Output the [X, Y] coordinate of the center of the cell containing the given text.  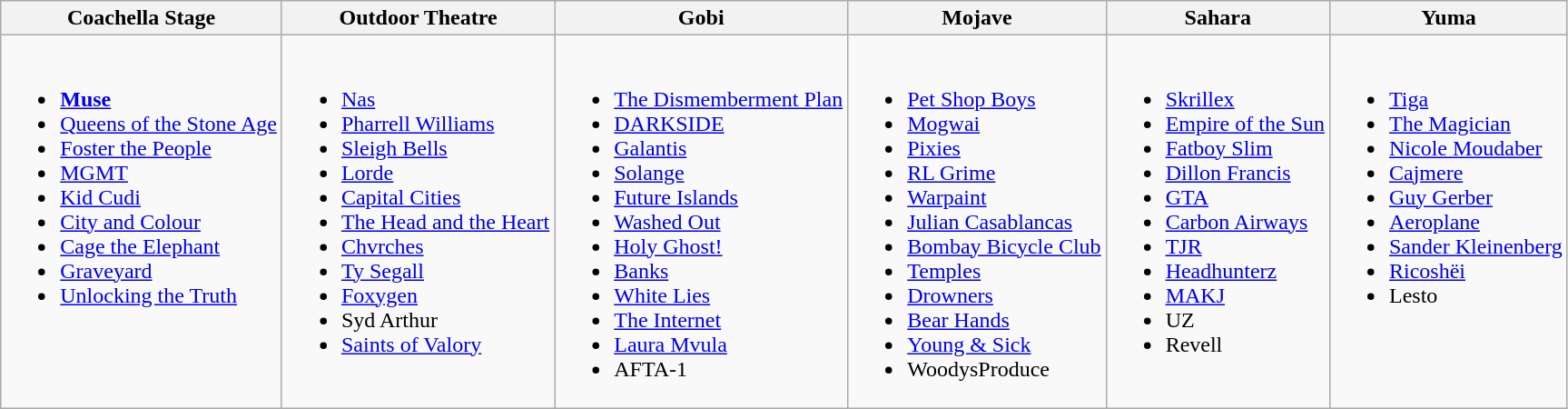
NasPharrell WilliamsSleigh BellsLordeCapital CitiesThe Head and the HeartChvrchesTy SegallFoxygenSyd ArthurSaints of Valory [418, 222]
Yuma [1448, 18]
MuseQueens of the Stone AgeFoster the PeopleMGMTKid CudiCity and ColourCage the ElephantGraveyardUnlocking the Truth [142, 222]
Gobi [701, 18]
Pet Shop BoysMogwaiPixiesRL GrimeWarpaintJulian CasablancasBombay Bicycle ClubTemplesDrownersBear HandsYoung & SickWoodysProduce [977, 222]
Sahara [1218, 18]
SkrillexEmpire of the SunFatboy SlimDillon FrancisGTACarbon AirwaysTJRHeadhunterzMAKJUZRevell [1218, 222]
Coachella Stage [142, 18]
TigaThe MagicianNicole MoudaberCajmereGuy GerberAeroplaneSander KleinenbergRicoshëiLesto [1448, 222]
Mojave [977, 18]
The Dismemberment PlanDARKSIDEGalantisSolangeFuture IslandsWashed OutHoly Ghost!BanksWhite LiesThe InternetLaura MvulaAFTA-1 [701, 222]
Outdoor Theatre [418, 18]
